Find where the given text appears and provide that cell's center as [X, Y] coordinate. 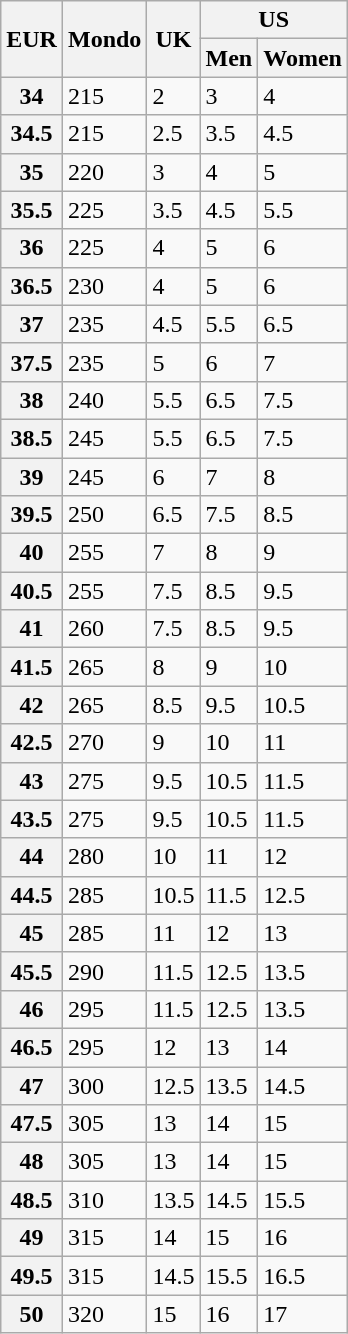
41 [32, 629]
37 [32, 324]
47 [32, 1085]
UK [174, 39]
40 [32, 553]
240 [104, 400]
Women [303, 58]
47.5 [32, 1124]
16.5 [303, 1276]
270 [104, 743]
US [274, 20]
44 [32, 857]
2 [174, 96]
39.5 [32, 515]
42.5 [32, 743]
49 [32, 1238]
250 [104, 515]
43 [32, 781]
44.5 [32, 895]
35.5 [32, 210]
37.5 [32, 362]
42 [32, 705]
17 [303, 1314]
34.5 [32, 134]
280 [104, 857]
260 [104, 629]
220 [104, 172]
36.5 [32, 286]
Mondo [104, 39]
34 [32, 96]
290 [104, 971]
50 [32, 1314]
38 [32, 400]
49.5 [32, 1276]
40.5 [32, 591]
320 [104, 1314]
48.5 [32, 1200]
36 [32, 248]
43.5 [32, 819]
Men [229, 58]
35 [32, 172]
41.5 [32, 667]
45.5 [32, 971]
EUR [32, 39]
46.5 [32, 1047]
310 [104, 1200]
48 [32, 1162]
46 [32, 1009]
2.5 [174, 134]
38.5 [32, 438]
300 [104, 1085]
39 [32, 477]
230 [104, 286]
45 [32, 933]
